For the text-containing cell, return its midpoint in (x, y) coordinate format. 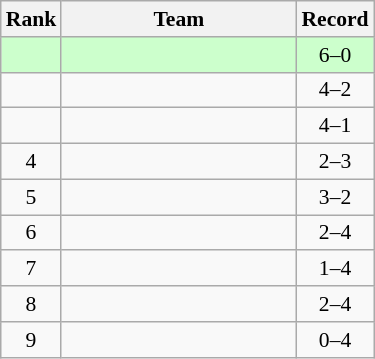
Rank (32, 19)
Record (334, 19)
6–0 (334, 55)
3–2 (334, 197)
0–4 (334, 340)
2–3 (334, 162)
6 (32, 233)
8 (32, 304)
4–1 (334, 126)
5 (32, 197)
9 (32, 340)
7 (32, 269)
Team (178, 19)
4–2 (334, 90)
1–4 (334, 269)
4 (32, 162)
